Pinpoint the cell where the given text exists, returning its [x, y] midpoint coordinate. 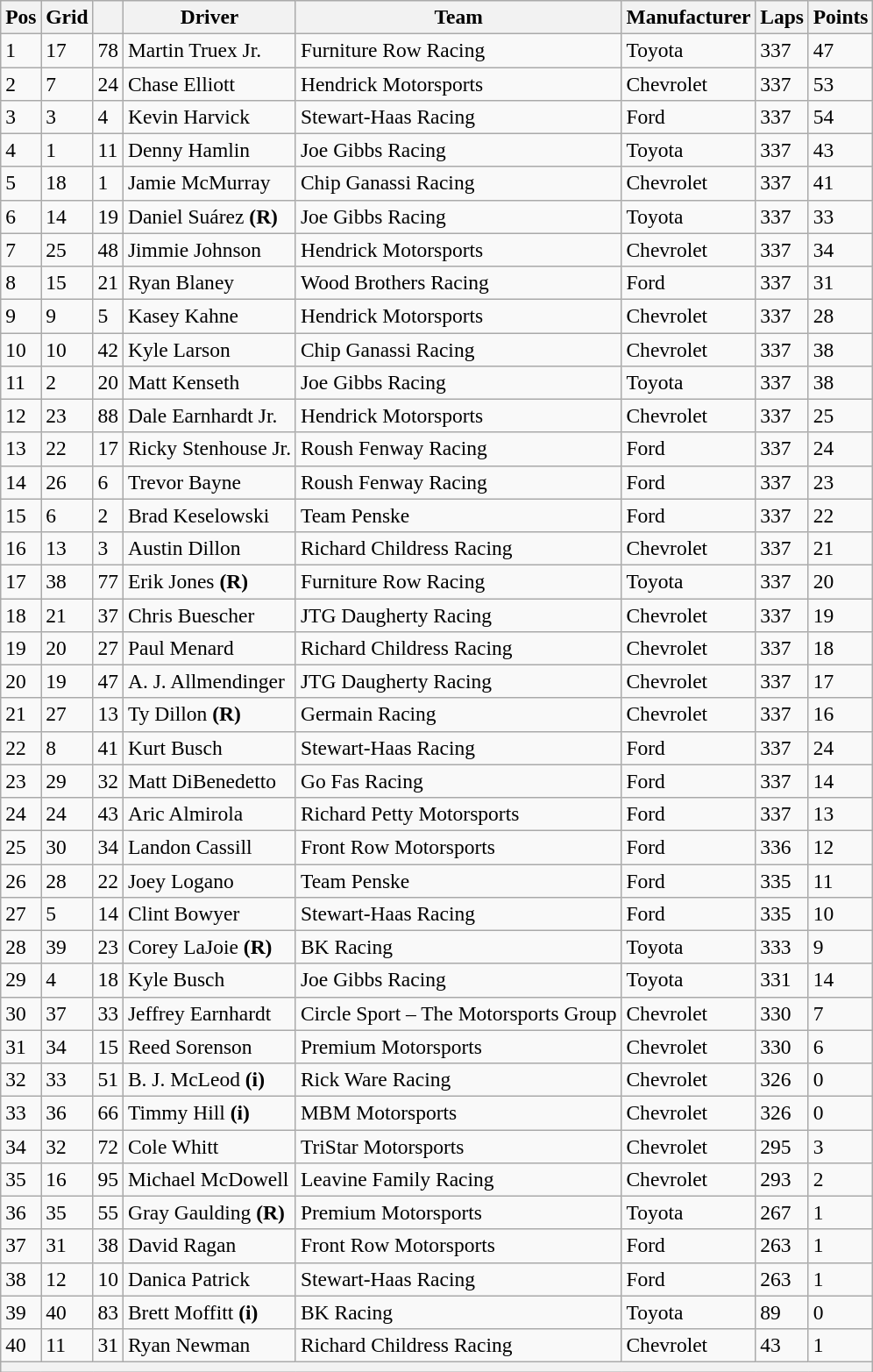
TriStar Motorsports [458, 1146]
66 [108, 1113]
Pos [21, 17]
Chase Elliott [209, 83]
295 [782, 1146]
331 [782, 980]
David Ragan [209, 1246]
Cole Whitt [209, 1146]
Joey Logano [209, 880]
42 [108, 349]
Circle Sport – The Motorsports Group [458, 1013]
Ryan Newman [209, 1345]
333 [782, 947]
Landon Cassill [209, 847]
Points [841, 17]
Brett Moffitt (i) [209, 1312]
293 [782, 1179]
Timmy Hill (i) [209, 1113]
Dale Earnhardt Jr. [209, 416]
Grid [67, 17]
Daniel Suárez (R) [209, 217]
Kasey Kahne [209, 316]
Martin Truex Jr. [209, 50]
Jimmie Johnson [209, 250]
A. J. Allmendinger [209, 681]
Aric Almirola [209, 814]
Kyle Larson [209, 349]
Ryan Blaney [209, 282]
Corey LaJoie (R) [209, 947]
Paul Menard [209, 648]
Kevin Harvick [209, 117]
B. J. McLeod (i) [209, 1079]
Germain Racing [458, 714]
Kurt Busch [209, 748]
Gray Gaulding (R) [209, 1212]
Matt DiBenedetto [209, 781]
Matt Kenseth [209, 382]
Rick Ware Racing [458, 1079]
Kyle Busch [209, 980]
Jamie McMurray [209, 183]
88 [108, 416]
Leavine Family Racing [458, 1179]
Jeffrey Earnhardt [209, 1013]
336 [782, 847]
77 [108, 581]
Laps [782, 17]
55 [108, 1212]
48 [108, 250]
Manufacturer [689, 17]
Austin Dillon [209, 548]
267 [782, 1212]
Wood Brothers Racing [458, 282]
Chris Buescher [209, 615]
MBM Motorsports [458, 1113]
Go Fas Racing [458, 781]
83 [108, 1312]
Brad Keselowski [209, 515]
Richard Petty Motorsports [458, 814]
Ty Dillon (R) [209, 714]
95 [108, 1179]
Team [458, 17]
72 [108, 1146]
Erik Jones (R) [209, 581]
Clint Bowyer [209, 913]
53 [841, 83]
89 [782, 1312]
Denny Hamlin [209, 150]
Driver [209, 17]
Reed Sorenson [209, 1047]
Michael McDowell [209, 1179]
78 [108, 50]
Danica Patrick [209, 1279]
Ricky Stenhouse Jr. [209, 449]
51 [108, 1079]
54 [841, 117]
Trevor Bayne [209, 482]
